For the text-containing cell, return its midpoint in [X, Y] coordinate format. 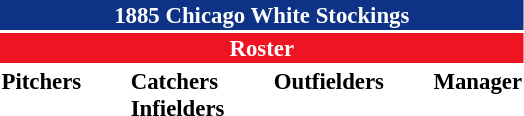
1885 Chicago White Stockings [262, 15]
Roster [262, 48]
